Return the [x, y] coordinate for the center point of the cell that contains the specified text.  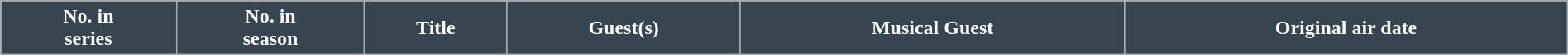
Guest(s) [624, 28]
Title [436, 28]
No. inseason [270, 28]
No. inseries [88, 28]
Musical Guest [932, 28]
Original air date [1346, 28]
